Provide the [x, y] coordinate of the cell's center where the given text is located.  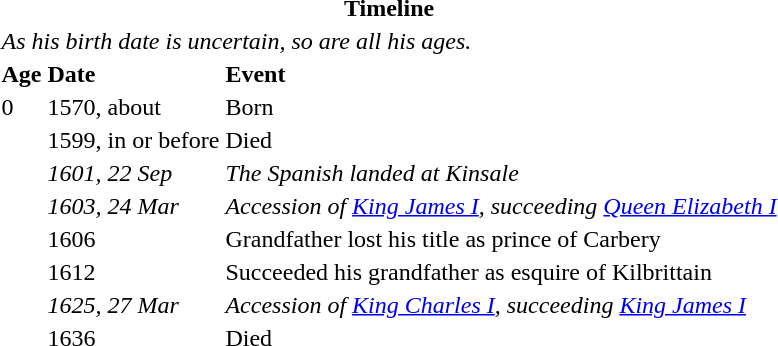
Accession of King Charles I, succeeding King James I [501, 305]
Grandfather lost his title as prince of Carbery [501, 239]
1606 [134, 239]
Event [501, 74]
The Spanish landed at Kinsale [501, 173]
1612 [134, 272]
1601, 22 Sep [134, 173]
Accession of King James I, succeeding Queen Elizabeth I [501, 206]
As his birth date is uncertain, so are all his ages. [389, 41]
Date [134, 74]
1599, in or before [134, 140]
Succeeded his grandfather as esquire of Kilbrittain [501, 272]
Age [22, 74]
Died [501, 140]
1603, 24 Mar [134, 206]
Born [501, 107]
1625, 27 Mar [134, 305]
1570, about [134, 107]
0 [22, 107]
